Locate the cell with the specified text and output its [x, y] center coordinate. 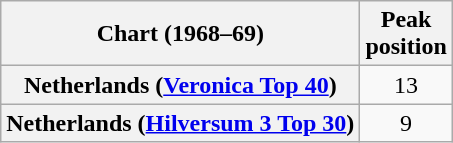
Chart (1968–69) [180, 34]
13 [406, 85]
Peakposition [406, 34]
9 [406, 123]
Netherlands (Hilversum 3 Top 30) [180, 123]
Netherlands (Veronica Top 40) [180, 85]
